For the text-containing cell, return its midpoint in (X, Y) coordinate format. 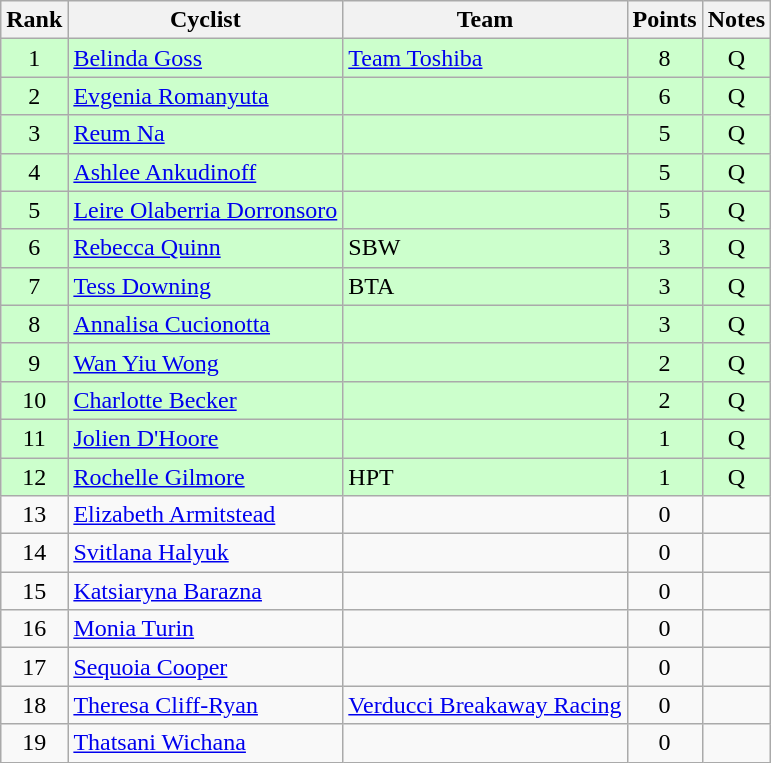
Belinda Goss (206, 58)
Verducci Breakaway Racing (485, 705)
Team Toshiba (485, 58)
14 (34, 553)
Ashlee Ankudinoff (206, 172)
10 (34, 400)
15 (34, 591)
17 (34, 667)
Rebecca Quinn (206, 248)
7 (34, 286)
18 (34, 705)
Team (485, 20)
Katsiaryna Barazna (206, 591)
Sequoia Cooper (206, 667)
SBW (485, 248)
Svitlana Halyuk (206, 553)
HPT (485, 477)
9 (34, 362)
16 (34, 629)
Notes (736, 20)
Rank (34, 20)
19 (34, 743)
Rochelle Gilmore (206, 477)
Reum Na (206, 134)
BTA (485, 286)
Points (664, 20)
Tess Downing (206, 286)
Charlotte Becker (206, 400)
Theresa Cliff-Ryan (206, 705)
Wan Yiu Wong (206, 362)
Elizabeth Armitstead (206, 515)
Annalisa Cucionotta (206, 324)
12 (34, 477)
Cyclist (206, 20)
Leire Olaberria Dorronsoro (206, 210)
11 (34, 438)
4 (34, 172)
Jolien D'Hoore (206, 438)
Monia Turin (206, 629)
Thatsani Wichana (206, 743)
13 (34, 515)
Evgenia Romanyuta (206, 96)
